Search for the cell housing the specified text and yield its [X, Y] center coordinate. 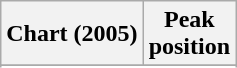
Chart (2005) [72, 34]
Peakposition [189, 34]
